Capture the cell that displays the provided text and extract its [X, Y] central coordinate. 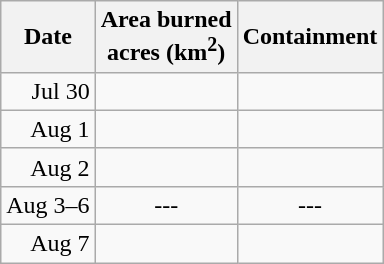
Aug 3–6 [48, 205]
Aug 7 [48, 244]
Aug 1 [48, 129]
Jul 30 [48, 91]
Containment [310, 37]
Date [48, 37]
Aug 2 [48, 167]
Area burnedacres (km2) [166, 37]
